Detect which cell encompasses the target text, then output its (X, Y) center coordinate. 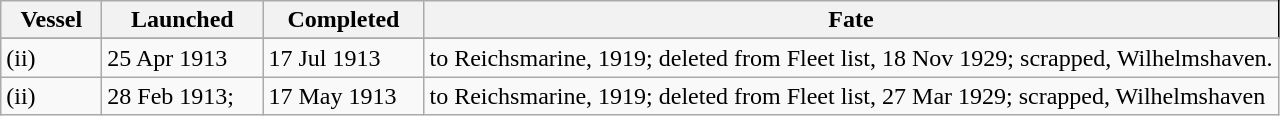
28 Feb 1913; (182, 96)
Vessel (52, 20)
to Reichsmarine, 1919; deleted from Fleet list, 18 Nov 1929; scrapped, Wilhelmshaven. (851, 58)
17 Jul 1913 (344, 58)
25 Apr 1913 (182, 58)
Completed (344, 20)
17 May 1913 (344, 96)
Fate (851, 20)
to Reichsmarine, 1919; deleted from Fleet list, 27 Mar 1929; scrapped, Wilhelmshaven (851, 96)
Launched (182, 20)
